Detect which cell encompasses the target text, then output its (x, y) center coordinate. 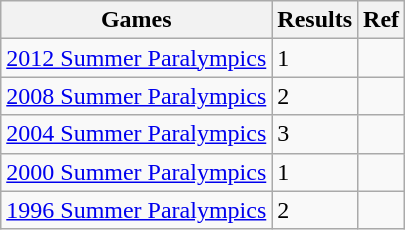
Ref (382, 20)
2004 Summer Paralympics (136, 134)
2012 Summer Paralympics (136, 58)
Games (136, 20)
Results (315, 20)
3 (315, 134)
2008 Summer Paralympics (136, 96)
2000 Summer Paralympics (136, 172)
1996 Summer Paralympics (136, 210)
